Detect which cell encompasses the target text, then output its (x, y) center coordinate. 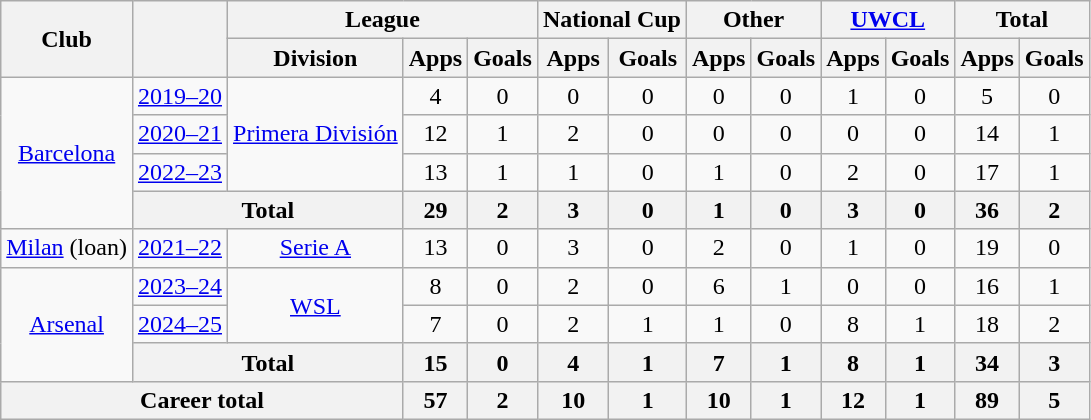
Milan (loan) (67, 248)
Career total (202, 400)
2023–24 (180, 286)
57 (435, 400)
2024–25 (180, 324)
Primera División (316, 134)
89 (987, 400)
Arsenal (67, 324)
17 (987, 172)
36 (987, 210)
Club (67, 39)
Other (754, 20)
18 (987, 324)
National Cup (612, 20)
Division (316, 58)
2019–20 (180, 96)
League (383, 20)
14 (987, 134)
2022–23 (180, 172)
Barcelona (67, 153)
UWCL (888, 20)
29 (435, 210)
Serie A (316, 248)
6 (719, 286)
2021–22 (180, 248)
WSL (316, 305)
2020–21 (180, 134)
19 (987, 248)
34 (987, 362)
15 (435, 362)
16 (987, 286)
